Provide the [x, y] coordinate of the cell's center where the given text is located.  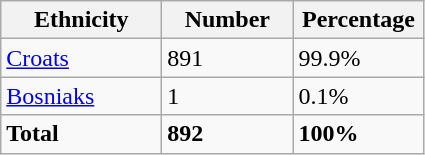
0.1% [358, 96]
Total [82, 134]
892 [228, 134]
Percentage [358, 20]
99.9% [358, 58]
Number [228, 20]
891 [228, 58]
1 [228, 96]
100% [358, 134]
Croats [82, 58]
Ethnicity [82, 20]
Bosniaks [82, 96]
